Identify which cell holds the provided text, then report its (x, y) central coordinate. 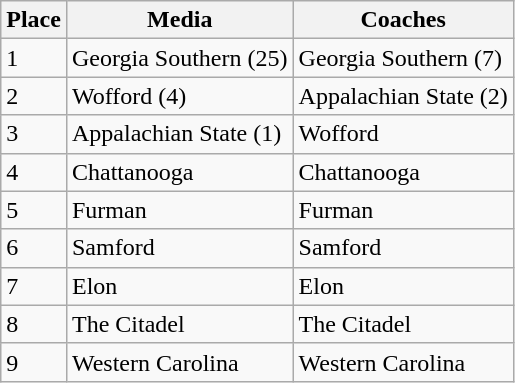
Appalachian State (2) (403, 96)
Wofford (403, 134)
Appalachian State (1) (180, 134)
Place (34, 20)
7 (34, 286)
Coaches (403, 20)
Georgia Southern (7) (403, 58)
Georgia Southern (25) (180, 58)
8 (34, 324)
Wofford (4) (180, 96)
9 (34, 362)
1 (34, 58)
5 (34, 210)
3 (34, 134)
Media (180, 20)
4 (34, 172)
6 (34, 248)
2 (34, 96)
